Search for the cell housing the specified text and yield its (x, y) center coordinate. 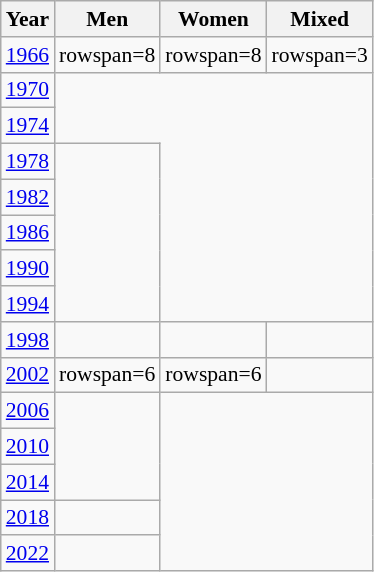
1986 (28, 233)
1978 (28, 162)
2010 (28, 447)
1970 (28, 90)
rowspan=3 (320, 55)
2022 (28, 554)
Year (28, 19)
Mixed (320, 19)
1998 (28, 340)
1974 (28, 126)
2014 (28, 482)
2006 (28, 411)
1966 (28, 55)
1990 (28, 269)
Women (213, 19)
2018 (28, 518)
1994 (28, 304)
2002 (28, 375)
1982 (28, 197)
Men (107, 19)
